For the text-containing cell, return its midpoint in (X, Y) coordinate format. 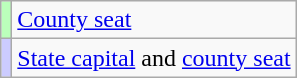
State capital and county seat (154, 58)
County seat (154, 20)
